Search for the cell housing the specified text and yield its (X, Y) center coordinate. 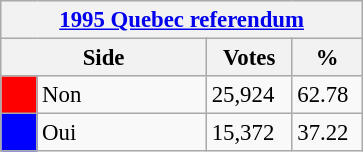
Oui (122, 133)
Non (122, 95)
% (328, 58)
Side (104, 58)
25,924 (249, 95)
Votes (249, 58)
62.78 (328, 95)
1995 Quebec referendum (182, 20)
37.22 (328, 133)
15,372 (249, 133)
